For the text-containing cell, return its midpoint in (x, y) coordinate format. 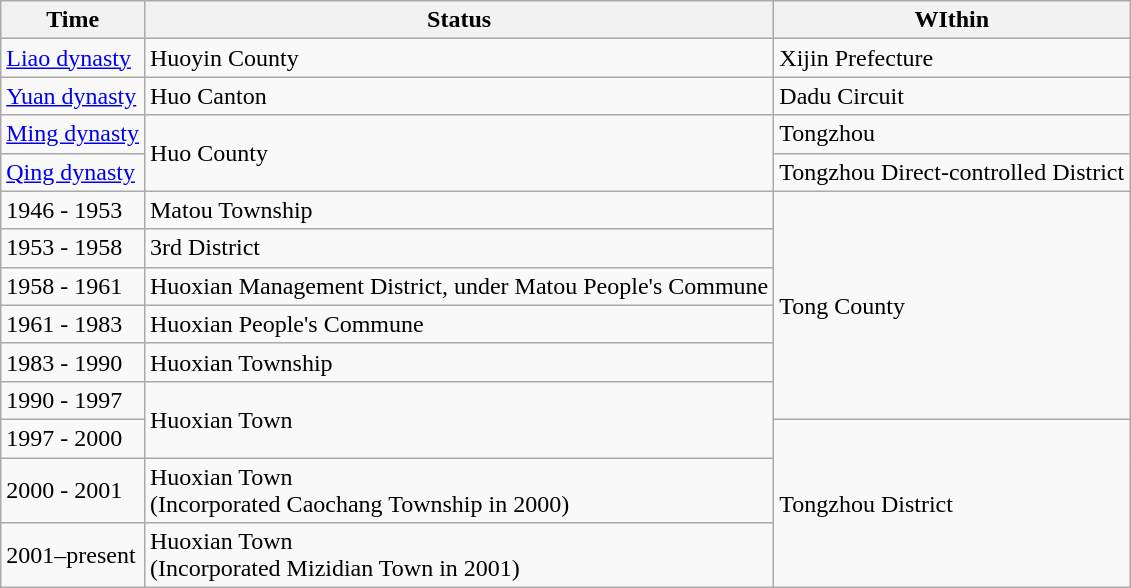
Huoxian Town(Incorporated Caochang Township in 2000) (458, 490)
Qing dynasty (73, 172)
Ming dynasty (73, 134)
1997 - 2000 (73, 438)
Liao dynasty (73, 58)
Status (458, 20)
1983 - 1990 (73, 362)
2001–present (73, 556)
1946 - 1953 (73, 210)
Xijin Prefecture (952, 58)
3rd District (458, 248)
Dadu Circuit (952, 96)
Huo Canton (458, 96)
Yuan dynasty (73, 96)
Time (73, 20)
1958 - 1961 (73, 286)
Tongzhou District (952, 503)
WIthin (952, 20)
Matou Township (458, 210)
Huoxian Township (458, 362)
Tongzhou (952, 134)
2000 - 2001 (73, 490)
Huo County (458, 153)
Huoxian People's Commune (458, 324)
Huoyin County (458, 58)
Tong County (952, 305)
1953 - 1958 (73, 248)
Tongzhou Direct-controlled District (952, 172)
1990 - 1997 (73, 400)
Huoxian Town (458, 419)
Huoxian Management District, under Matou People's Commune (458, 286)
1961 - 1983 (73, 324)
Huoxian Town(Incorporated Mizidian Town in 2001) (458, 556)
